For the text-containing cell, return its midpoint in [x, y] coordinate format. 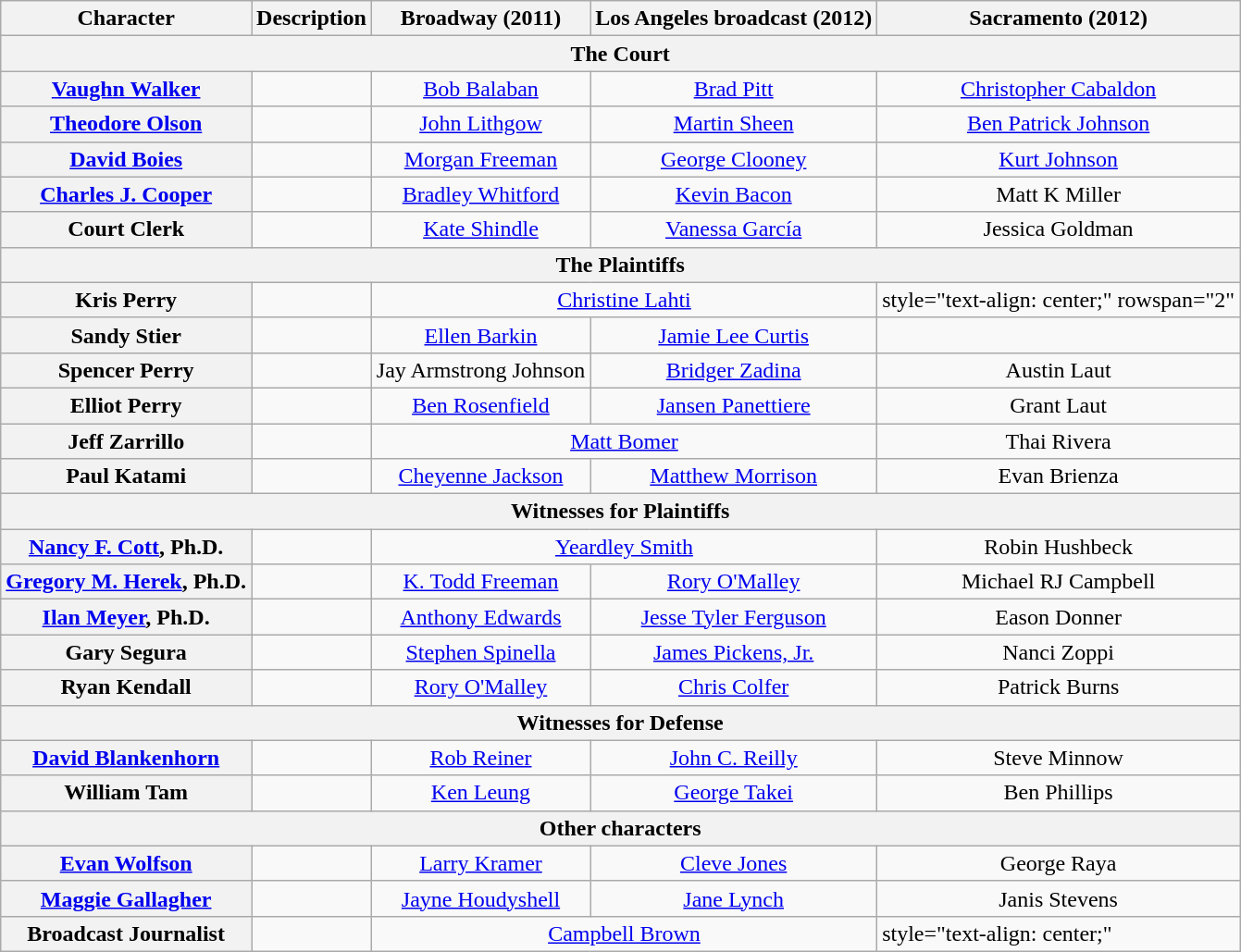
Sandy Stier [126, 335]
style="text-align: center;" [1059, 933]
Martin Sheen [734, 124]
Bradley Whitford [480, 194]
Jesse Tyler Ferguson [734, 617]
Gary Segura [126, 652]
Nanci Zoppi [1059, 652]
Elliot Perry [126, 405]
Gregory M. Herek, Ph.D. [126, 582]
Court Clerk [126, 229]
Ken Leung [480, 793]
Jeff Zarrillo [126, 441]
Kurt Johnson [1059, 159]
Charles J. Cooper [126, 194]
Bob Balaban [480, 89]
Kevin Bacon [734, 194]
Description [312, 19]
Sacramento (2012) [1059, 19]
Eason Donner [1059, 617]
Evan Wolfson [126, 863]
Rob Reiner [480, 758]
Kate Shindle [480, 229]
Steve Minnow [1059, 758]
Robin Hushbeck [1059, 547]
Grant Laut [1059, 405]
style="text-align: center;" rowspan="2" [1059, 300]
Theodore Olson [126, 124]
William Tam [126, 793]
John C. Reilly [734, 758]
Larry Kramer [480, 863]
Witnesses for Defense [620, 723]
James Pickens, Jr. [734, 652]
Michael RJ Campbell [1059, 582]
The Court [620, 54]
Jayne Houdyshell [480, 898]
Ben Patrick Johnson [1059, 124]
Christine Lahti [624, 300]
Brad Pitt [734, 89]
Ryan Kendall [126, 687]
Spencer Perry [126, 370]
Jamie Lee Curtis [734, 335]
Jay Armstrong Johnson [480, 370]
Maggie Gallagher [126, 898]
Yeardley Smith [624, 547]
Cleve Jones [734, 863]
Nancy F. Cott, Ph.D. [126, 547]
John Lithgow [480, 124]
Chris Colfer [734, 687]
Jansen Panettiere [734, 405]
Jessica Goldman [1059, 229]
Thai Rivera [1059, 441]
Anthony Edwards [480, 617]
Matt K Miller [1059, 194]
George Clooney [734, 159]
Christopher Cabaldon [1059, 89]
Ben Rosenfield [480, 405]
Vaughn Walker [126, 89]
Bridger Zadina [734, 370]
George Raya [1059, 863]
Patrick Burns [1059, 687]
Jane Lynch [734, 898]
Cheyenne Jackson [480, 476]
George Takei [734, 793]
Other characters [620, 828]
Kris Perry [126, 300]
Ellen Barkin [480, 335]
Evan Brienza [1059, 476]
Ben Phillips [1059, 793]
Stephen Spinella [480, 652]
The Plaintiffs [620, 265]
Broadcast Journalist [126, 933]
K. Todd Freeman [480, 582]
David Boies [126, 159]
Morgan Freeman [480, 159]
Broadway (2011) [480, 19]
David Blankenhorn [126, 758]
Los Angeles broadcast (2012) [734, 19]
Vanessa García [734, 229]
Character [126, 19]
Campbell Brown [624, 933]
Matthew Morrison [734, 476]
Matt Bomer [624, 441]
Ilan Meyer, Ph.D. [126, 617]
Witnesses for Plaintiffs [620, 512]
Austin Laut [1059, 370]
Paul Katami [126, 476]
Janis Stevens [1059, 898]
